Locate the cell with the specified text and output its [X, Y] center coordinate. 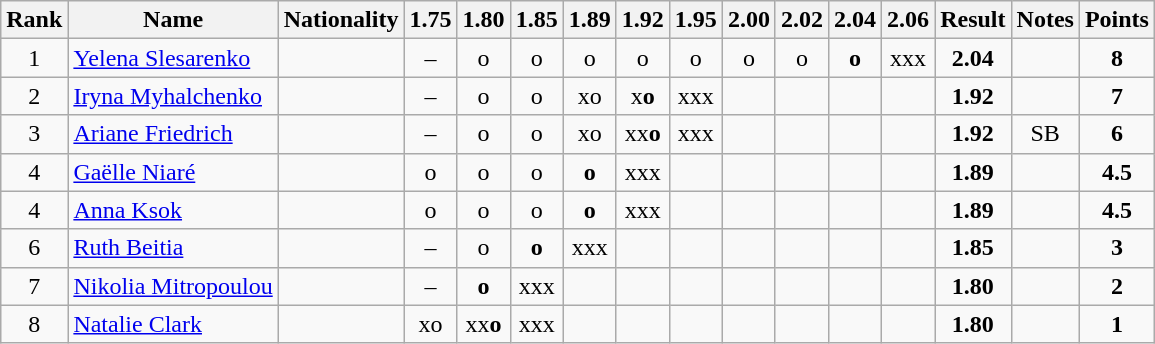
2.00 [748, 20]
Gaëlle Niaré [173, 172]
Ariane Friedrich [173, 134]
Result [973, 20]
Notes [1045, 20]
Name [173, 20]
Ruth Beitia [173, 248]
Natalie Clark [173, 324]
SB [1045, 134]
Points [1116, 20]
2.06 [908, 20]
2.02 [802, 20]
Rank [34, 20]
1.75 [430, 20]
Nikolia Mitropoulou [173, 286]
1.95 [696, 20]
Nationality [341, 20]
Anna Ksok [173, 210]
Iryna Myhalchenko [173, 96]
Yelena Slesarenko [173, 58]
